Identify which cell holds the provided text, then report its [X, Y] central coordinate. 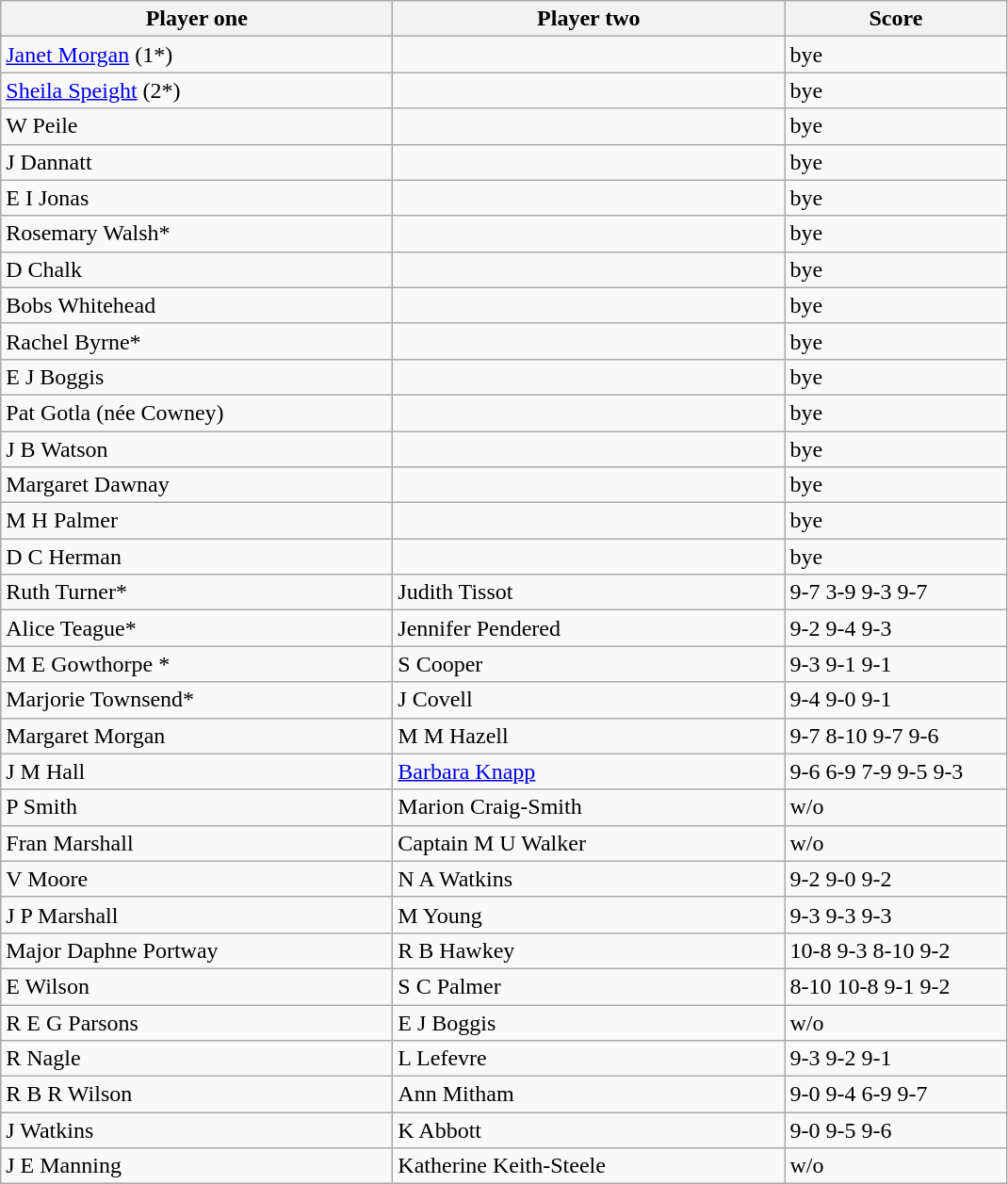
Ann Mitham [589, 1095]
J Watkins [197, 1130]
Katherine Keith-Steele [589, 1166]
9-0 9-5 9-6 [896, 1130]
R B Hawkey [589, 950]
J B Watson [197, 449]
Fran Marshall [197, 843]
E Wilson [197, 986]
Marion Craig-Smith [589, 807]
Ruth Turner* [197, 592]
K Abbott [589, 1130]
9-3 9-3 9-3 [896, 915]
J E Manning [197, 1166]
N A Watkins [589, 879]
M H Palmer [197, 521]
Player two [589, 19]
J Dannatt [197, 162]
Marjorie Townsend* [197, 700]
L Lefevre [589, 1059]
Judith Tissot [589, 592]
Major Daphne Portway [197, 950]
9-7 8-10 9-7 9-6 [896, 736]
Janet Morgan (1*) [197, 55]
Bobs Whitehead [197, 305]
R Nagle [197, 1059]
D Chalk [197, 269]
V Moore [197, 879]
P Smith [197, 807]
Jennifer Pendered [589, 628]
Margaret Morgan [197, 736]
Captain M U Walker [589, 843]
D C Herman [197, 557]
9-3 9-2 9-1 [896, 1059]
M E Gowthorpe * [197, 664]
R E G Parsons [197, 1022]
J Covell [589, 700]
E I Jonas [197, 198]
Player one [197, 19]
8-10 10-8 9-1 9-2 [896, 986]
S Cooper [589, 664]
Pat Gotla (née Cowney) [197, 413]
Margaret Dawnay [197, 485]
Barbara Knapp [589, 771]
J M Hall [197, 771]
9-7 3-9 9-3 9-7 [896, 592]
S C Palmer [589, 986]
Alice Teague* [197, 628]
9-3 9-1 9-1 [896, 664]
Rosemary Walsh* [197, 234]
Sheila Speight (2*) [197, 90]
R B R Wilson [197, 1095]
Score [896, 19]
9-2 9-4 9-3 [896, 628]
9-2 9-0 9-2 [896, 879]
M Young [589, 915]
9-6 6-9 7-9 9-5 9-3 [896, 771]
10-8 9-3 8-10 9-2 [896, 950]
9-4 9-0 9-1 [896, 700]
M M Hazell [589, 736]
9-0 9-4 6-9 9-7 [896, 1095]
Rachel Byrne* [197, 341]
J P Marshall [197, 915]
W Peile [197, 126]
